Locate the cell with the specified text and output its [X, Y] center coordinate. 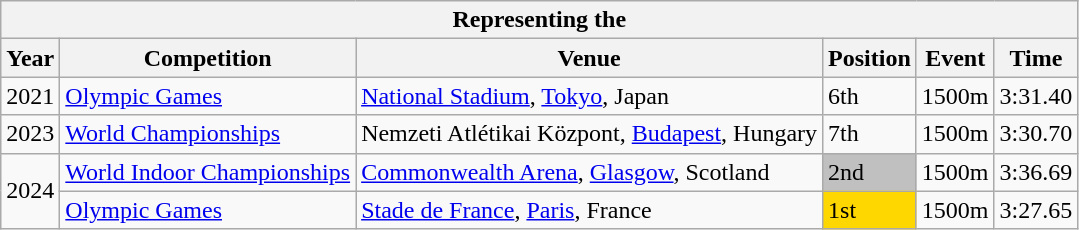
Representing the [540, 20]
Position [870, 58]
1st [870, 210]
Stade de France, Paris, France [590, 210]
3:27.65 [1036, 210]
3:30.70 [1036, 134]
3:31.40 [1036, 96]
Time [1036, 58]
3:36.69 [1036, 172]
7th [870, 134]
Commonwealth Arena, Glasgow, Scotland [590, 172]
2024 [30, 191]
2nd [870, 172]
Venue [590, 58]
Nemzeti Atlétikai Központ, Budapest, Hungary [590, 134]
Competition [208, 58]
World Championships [208, 134]
2023 [30, 134]
6th [870, 96]
World Indoor Championships [208, 172]
National Stadium, Tokyo, Japan [590, 96]
2021 [30, 96]
Event [955, 58]
Year [30, 58]
